Output the [x, y] coordinate of the center of the cell containing the given text.  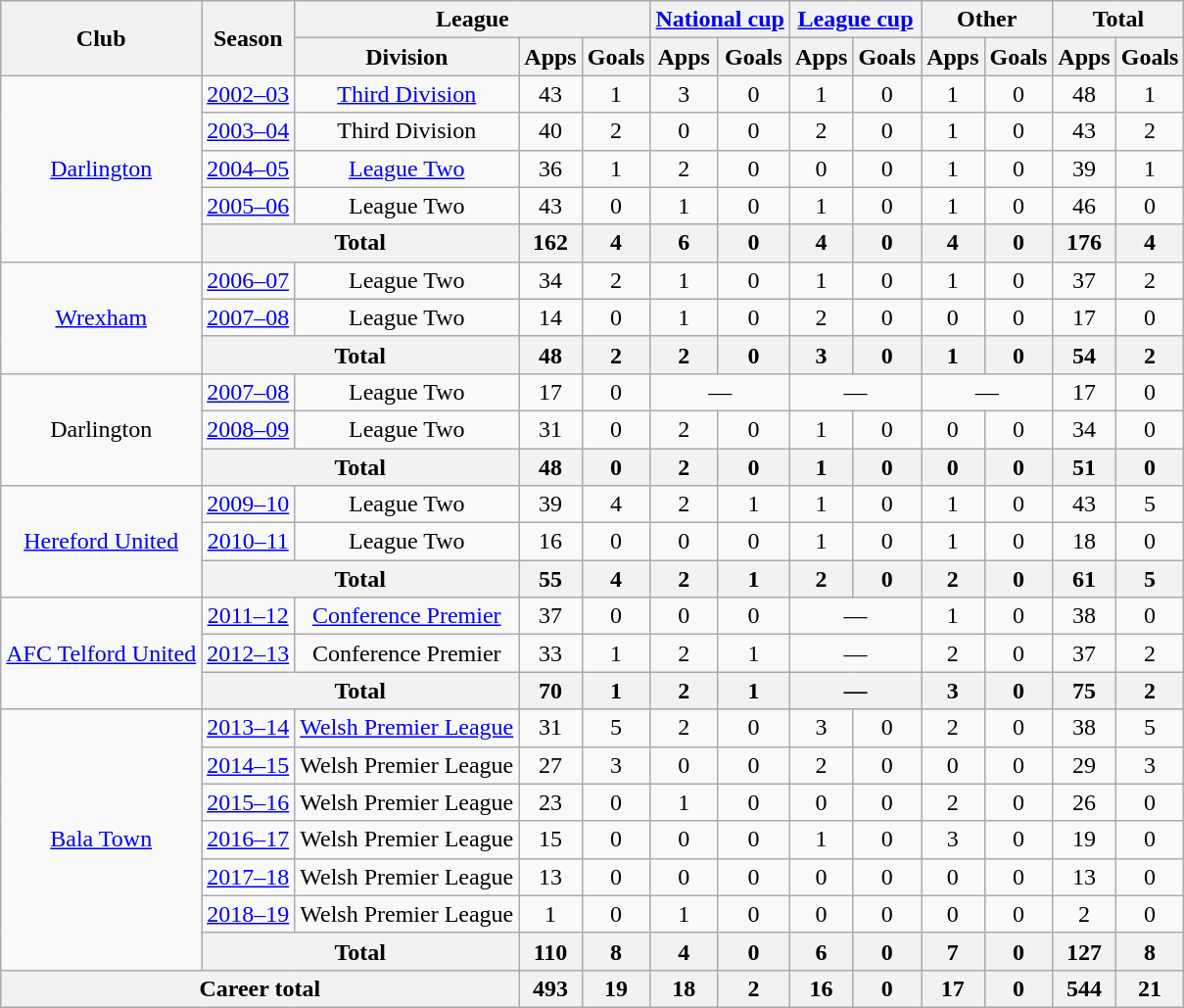
29 [1084, 765]
Hereford United [102, 542]
55 [550, 579]
544 [1084, 988]
7 [953, 951]
15 [550, 840]
League [472, 20]
2010–11 [249, 542]
National cup [720, 20]
26 [1084, 802]
2017–18 [249, 877]
2014–15 [249, 765]
75 [1084, 691]
2013–14 [249, 728]
2005–06 [249, 206]
2006–07 [249, 280]
Club [102, 38]
2012–13 [249, 653]
127 [1084, 951]
2011–12 [249, 616]
110 [550, 951]
2003–04 [249, 131]
2008–09 [249, 429]
Bala Town [102, 840]
2004–05 [249, 168]
2018–19 [249, 914]
493 [550, 988]
Division [407, 57]
176 [1084, 243]
2002–03 [249, 94]
AFC Telford United [102, 653]
36 [550, 168]
61 [1084, 579]
Season [249, 38]
27 [550, 765]
33 [550, 653]
162 [550, 243]
Career total [260, 988]
2015–16 [249, 802]
23 [550, 802]
League cup [855, 20]
21 [1150, 988]
70 [550, 691]
51 [1084, 467]
54 [1084, 355]
Other [987, 20]
40 [550, 131]
46 [1084, 206]
14 [550, 317]
2009–10 [249, 504]
Wrexham [102, 317]
2016–17 [249, 840]
